Locate the cell with the specified text and output its [X, Y] center coordinate. 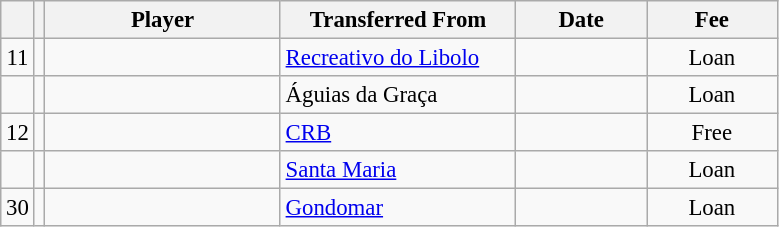
Date [582, 20]
Recreativo do Libolo [398, 58]
Player [163, 20]
Free [712, 133]
CRB [398, 133]
Transferred From [398, 20]
Santa Maria [398, 170]
12 [18, 133]
Águias da Graça [398, 95]
11 [18, 58]
30 [18, 208]
Gondomar [398, 208]
Fee [712, 20]
